Extract the (X, Y) coordinate from the center of the cell holding the provided text.  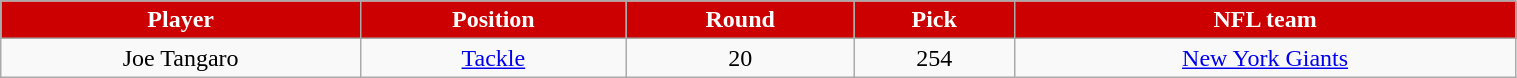
Pick (934, 20)
New York Giants (1265, 58)
Player (181, 20)
NFL team (1265, 20)
20 (740, 58)
Tackle (493, 58)
Joe Tangaro (181, 58)
Round (740, 20)
Position (493, 20)
254 (934, 58)
